From the cell containing the given text, extract its center point as (x, y) coordinate. 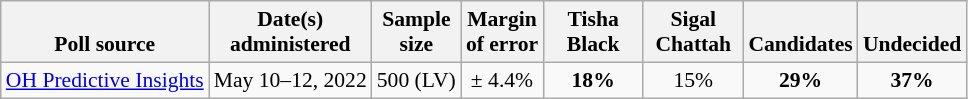
Samplesize (416, 32)
Date(s)administered (290, 32)
18% (593, 80)
Marginof error (502, 32)
SigalChattah (693, 32)
TishaBlack (593, 32)
15% (693, 80)
± 4.4% (502, 80)
OH Predictive Insights (105, 80)
May 10–12, 2022 (290, 80)
Undecided (912, 32)
29% (800, 80)
Candidates (800, 32)
Poll source (105, 32)
500 (LV) (416, 80)
37% (912, 80)
